Find where the given text appears and provide that cell's center as (x, y) coordinate. 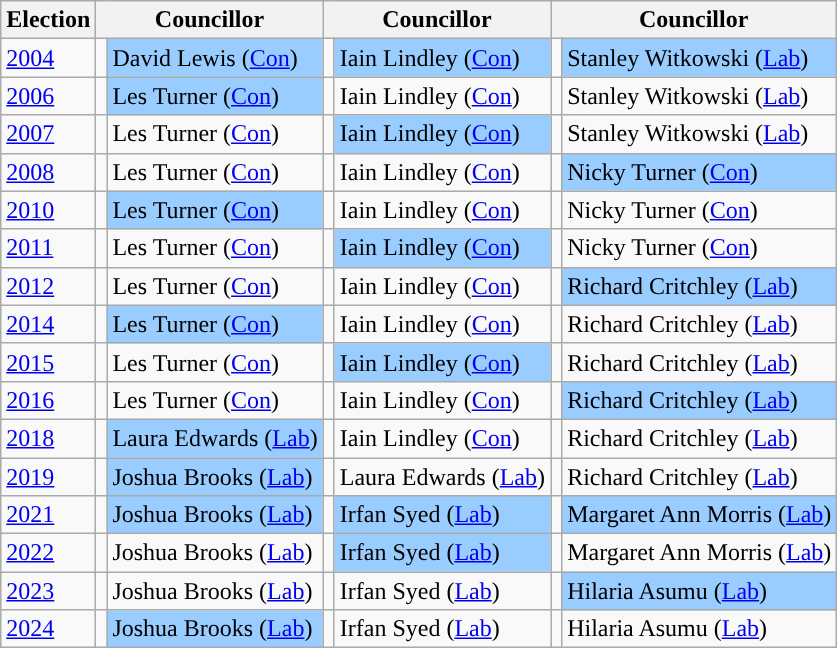
2016 (48, 400)
2021 (48, 515)
2008 (48, 172)
2024 (48, 629)
2007 (48, 134)
2011 (48, 248)
2010 (48, 210)
2006 (48, 96)
Election (48, 20)
2004 (48, 58)
David Lewis (Con) (215, 58)
2023 (48, 591)
2015 (48, 362)
2014 (48, 324)
2018 (48, 438)
2019 (48, 477)
2022 (48, 553)
2012 (48, 286)
